Detect which cell encompasses the target text, then output its (x, y) center coordinate. 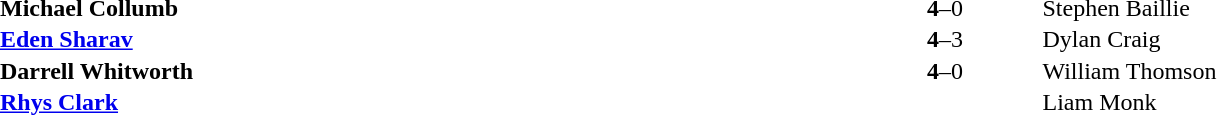
4–0 (944, 71)
4–3 (944, 39)
